Search for the cell housing the specified text and yield its (x, y) center coordinate. 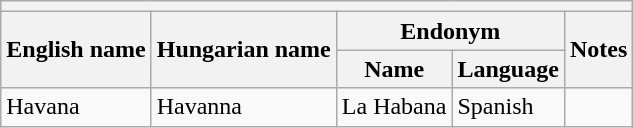
Havanna (244, 107)
Endonym (450, 31)
La Habana (394, 107)
English name (76, 50)
Name (394, 69)
Notes (598, 50)
Language (508, 69)
Havana (76, 107)
Hungarian name (244, 50)
Spanish (508, 107)
